Pinpoint the cell where the given text exists, returning its (X, Y) midpoint coordinate. 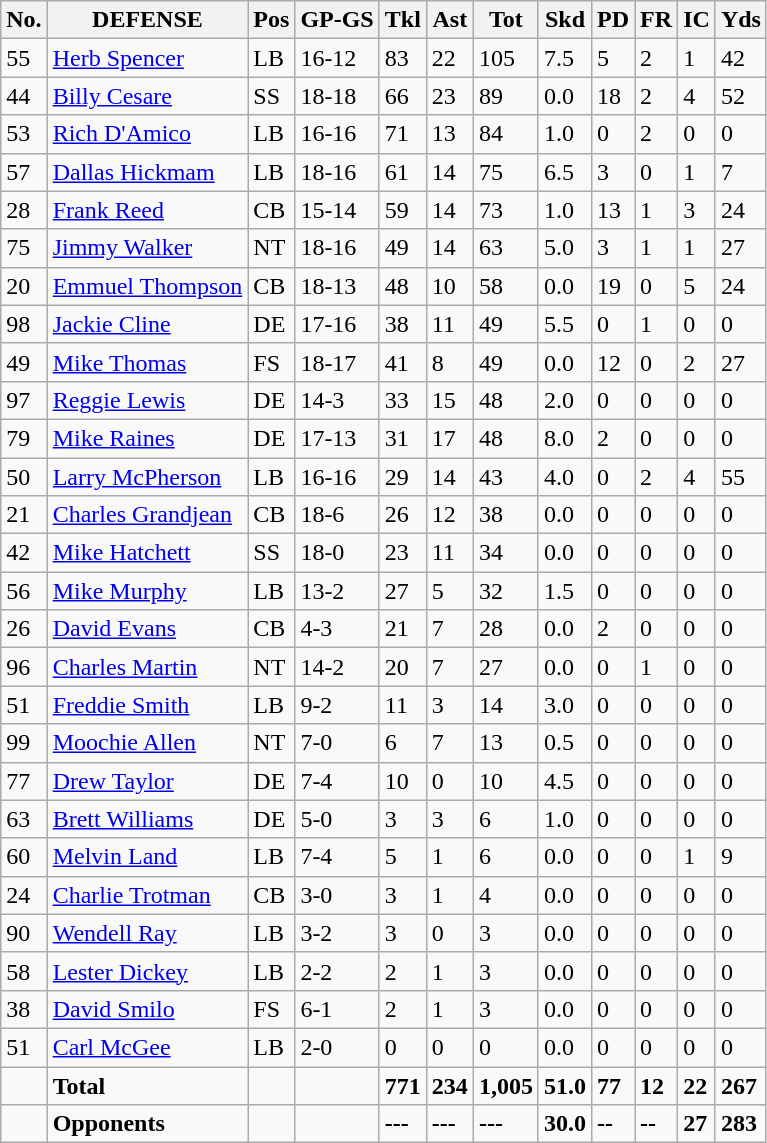
Opponents (148, 1124)
7.5 (564, 58)
57 (24, 172)
6-1 (337, 1009)
Charles Grandjean (148, 515)
14-3 (337, 400)
David Smilo (148, 1009)
30.0 (564, 1124)
Herb Spencer (148, 58)
105 (506, 58)
GP-GS (337, 20)
Tot (506, 20)
Skd (564, 20)
Mike Thomas (148, 362)
19 (614, 286)
FR (656, 20)
52 (740, 96)
96 (24, 667)
8 (450, 362)
32 (506, 591)
Jackie Cline (148, 324)
59 (402, 210)
83 (402, 58)
DEFENSE (148, 20)
Drew Taylor (148, 781)
IC (697, 20)
4.5 (564, 781)
18-0 (337, 553)
33 (402, 400)
1,005 (506, 1085)
18-6 (337, 515)
4.0 (564, 477)
Frank Reed (148, 210)
0.5 (564, 743)
97 (24, 400)
771 (402, 1085)
3-0 (337, 895)
66 (402, 96)
15 (450, 400)
2.0 (564, 400)
267 (740, 1085)
Pos (272, 20)
Mike Hatchett (148, 553)
31 (402, 438)
Charles Martin (148, 667)
5.5 (564, 324)
44 (24, 96)
Freddie Smith (148, 705)
16-12 (337, 58)
3-2 (337, 933)
13-2 (337, 591)
71 (402, 134)
Wendell Ray (148, 933)
Lester Dickey (148, 971)
18-18 (337, 96)
73 (506, 210)
Ast (450, 20)
4-3 (337, 629)
Jimmy Walker (148, 248)
61 (402, 172)
David Evans (148, 629)
98 (24, 324)
Carl McGee (148, 1047)
Mike Murphy (148, 591)
50 (24, 477)
2-0 (337, 1047)
Reggie Lewis (148, 400)
79 (24, 438)
56 (24, 591)
9 (740, 857)
15-14 (337, 210)
Emmuel Thompson (148, 286)
34 (506, 553)
9-2 (337, 705)
17 (450, 438)
84 (506, 134)
No. (24, 20)
283 (740, 1124)
99 (24, 743)
17-16 (337, 324)
Rich D'Amico (148, 134)
PD (614, 20)
Larry McPherson (148, 477)
18 (614, 96)
18-17 (337, 362)
5-0 (337, 819)
Billy Cesare (148, 96)
2-2 (337, 971)
5.0 (564, 248)
Total (148, 1085)
90 (24, 933)
Tkl (402, 20)
53 (24, 134)
51.0 (564, 1085)
18-13 (337, 286)
8.0 (564, 438)
234 (450, 1085)
Melvin Land (148, 857)
17-13 (337, 438)
Charlie Trotman (148, 895)
6.5 (564, 172)
41 (402, 362)
3.0 (564, 705)
Yds (740, 20)
14-2 (337, 667)
60 (24, 857)
Brett Williams (148, 819)
43 (506, 477)
29 (402, 477)
7-0 (337, 743)
Mike Raines (148, 438)
1.5 (564, 591)
89 (506, 96)
Moochie Allen (148, 743)
Dallas Hickmam (148, 172)
